Return the [X, Y] coordinate for the center point of the cell that contains the specified text.  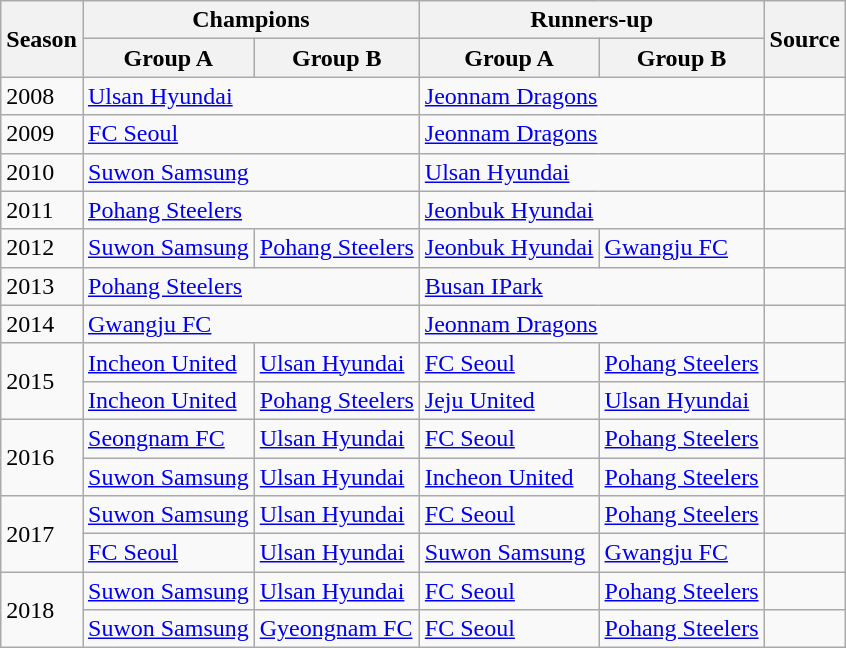
2011 [42, 210]
Busan IPark [592, 286]
Season [42, 39]
Source [804, 39]
2014 [42, 324]
2016 [42, 457]
2013 [42, 286]
2012 [42, 248]
Gyeongnam FC [336, 629]
2018 [42, 610]
Seongnam FC [168, 438]
2015 [42, 381]
Jeju United [509, 400]
Champions [250, 20]
2008 [42, 96]
2009 [42, 134]
2017 [42, 534]
Runners-up [592, 20]
2010 [42, 172]
